For the text-containing cell, return its midpoint in (X, Y) coordinate format. 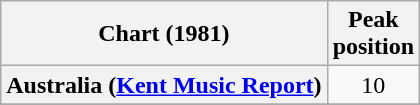
10 (373, 85)
Australia (Kent Music Report) (164, 85)
Chart (1981) (164, 34)
Peakposition (373, 34)
